Locate the cell with the specified text and output its [x, y] center coordinate. 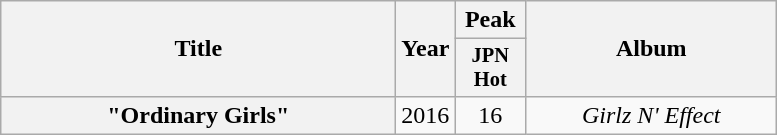
Girlz N' Effect [652, 115]
2016 [426, 115]
Title [198, 49]
16 [490, 115]
Year [426, 49]
JPNHot [490, 68]
Album [652, 49]
Peak [490, 20]
"Ordinary Girls" [198, 115]
